Pinpoint the cell where the given text exists, returning its (X, Y) midpoint coordinate. 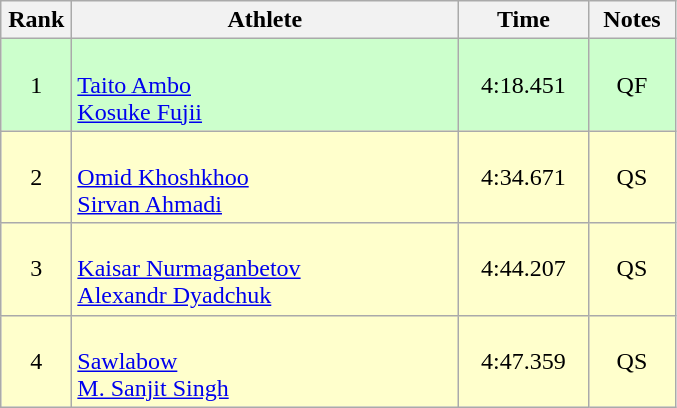
2 (36, 177)
Rank (36, 20)
QF (632, 85)
Athlete (265, 20)
1 (36, 85)
4:34.671 (524, 177)
4:47.359 (524, 361)
Time (524, 20)
Omid KhoshkhooSirvan Ahmadi (265, 177)
Taito AmboKosuke Fujii (265, 85)
4:44.207 (524, 269)
4 (36, 361)
4:18.451 (524, 85)
Notes (632, 20)
3 (36, 269)
Kaisar NurmaganbetovAlexandr Dyadchuk (265, 269)
SawlabowM. Sanjit Singh (265, 361)
